For the text-containing cell, return its midpoint in (x, y) coordinate format. 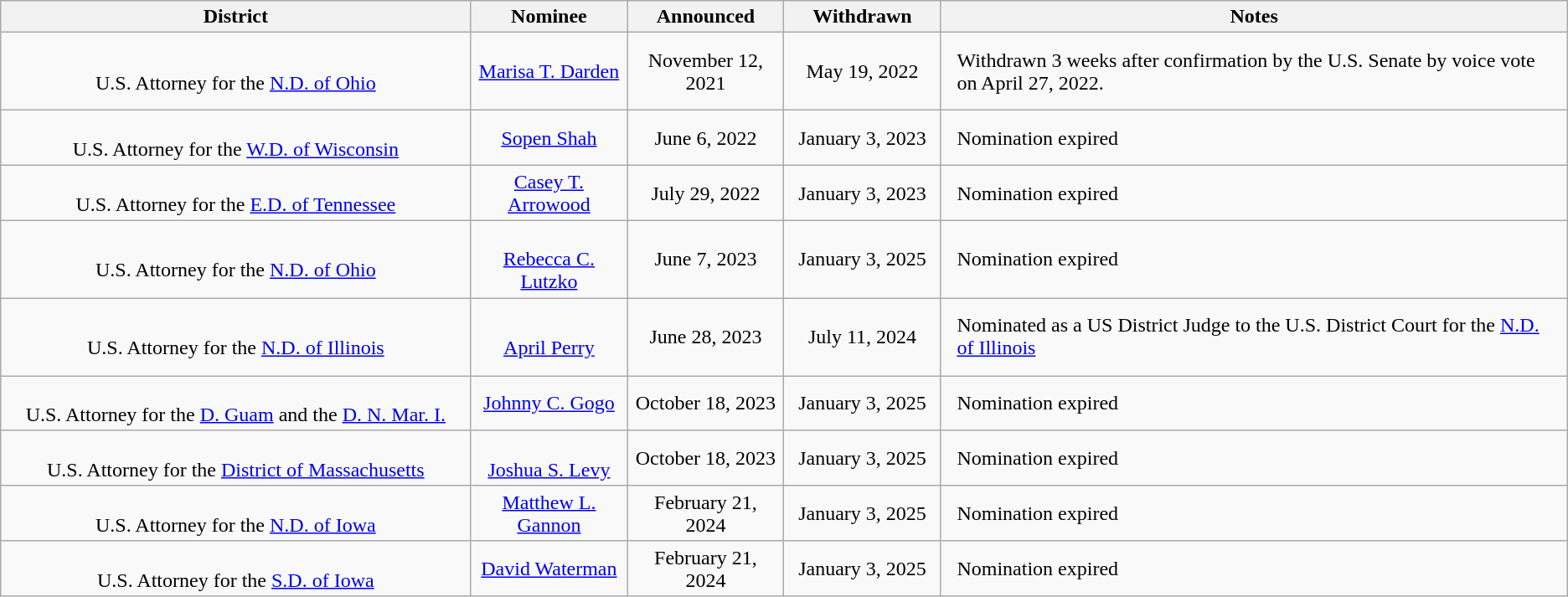
Joshua S. Levy (549, 458)
U.S. Attorney for the E.D. of Tennessee (236, 193)
David Waterman (549, 569)
July 29, 2022 (705, 193)
May 19, 2022 (863, 72)
U.S. Attorney for the S.D. of Iowa (236, 569)
June 6, 2022 (705, 138)
Notes (1254, 17)
November 12, 2021 (705, 72)
June 28, 2023 (705, 337)
Johnny C. Gogo (549, 403)
Nominated as a US District Judge to the U.S. District Court for the N.D. of Illinois (1254, 337)
June 7, 2023 (705, 260)
Withdrawn 3 weeks after confirmation by the U.S. Senate by voice vote on April 27, 2022. (1254, 72)
U.S. Attorney for the N.D. of Illinois (236, 337)
July 11, 2024 (863, 337)
April Perry (549, 337)
Withdrawn (863, 17)
Casey T. Arrowood (549, 193)
Announced (705, 17)
Marisa T. Darden (549, 72)
U.S. Attorney for the N.D. of Iowa (236, 513)
U.S. Attorney for the W.D. of Wisconsin (236, 138)
Nominee (549, 17)
District (236, 17)
Matthew L. Gannon (549, 513)
U.S. Attorney for the D. Guam and the D. N. Mar. I. (236, 403)
U.S. Attorney for the District of Massachusetts (236, 458)
Rebecca C. Lutzko (549, 260)
Sopen Shah (549, 138)
